Pinpoint the cell where the given text exists, returning its [x, y] midpoint coordinate. 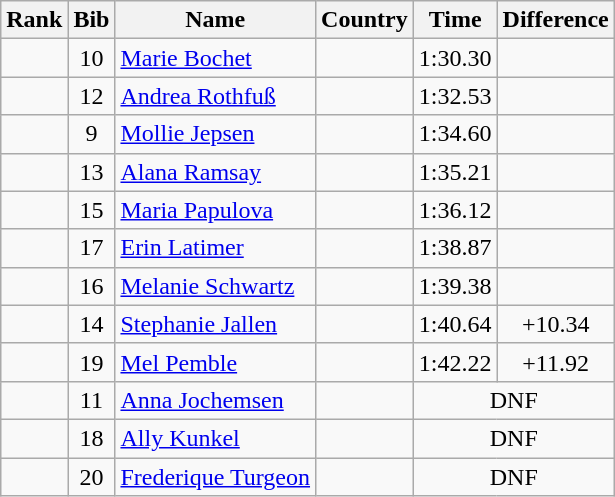
Time [455, 20]
Alana Ramsay [216, 172]
1:36.12 [455, 210]
Bib [92, 20]
Erin Latimer [216, 248]
1:38.87 [455, 248]
Difference [556, 20]
Maria Papulova [216, 210]
9 [92, 134]
14 [92, 324]
+10.34 [556, 324]
Mel Pemble [216, 362]
18 [92, 438]
15 [92, 210]
19 [92, 362]
1:32.53 [455, 96]
17 [92, 248]
+11.92 [556, 362]
Mollie Jepsen [216, 134]
Rank [34, 20]
1:35.21 [455, 172]
1:34.60 [455, 134]
Name [216, 20]
10 [92, 58]
Stephanie Jallen [216, 324]
Melanie Schwartz [216, 286]
Andrea Rothfuß [216, 96]
20 [92, 477]
Country [365, 20]
1:39.38 [455, 286]
1:30.30 [455, 58]
Anna Jochemsen [216, 400]
11 [92, 400]
1:40.64 [455, 324]
Ally Kunkel [216, 438]
Frederique Turgeon [216, 477]
16 [92, 286]
12 [92, 96]
13 [92, 172]
Marie Bochet [216, 58]
1:42.22 [455, 362]
